Return the [X, Y] coordinate for the center point of the cell that contains the specified text.  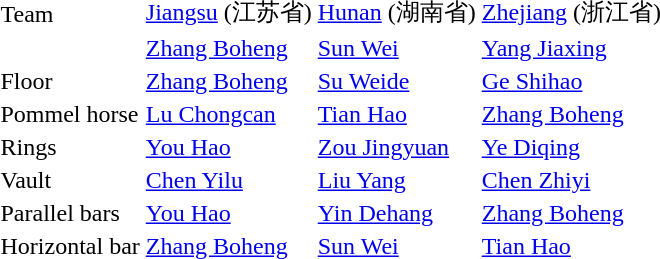
Su Weide [396, 81]
Tian Hao [396, 115]
Zou Jingyuan [396, 147]
Yin Dehang [396, 213]
Sun Wei [396, 49]
Chen Yilu [228, 181]
Lu Chongcan [228, 115]
Liu Yang [396, 181]
